Provide the [x, y] coordinate of the cell's center where the given text is located.  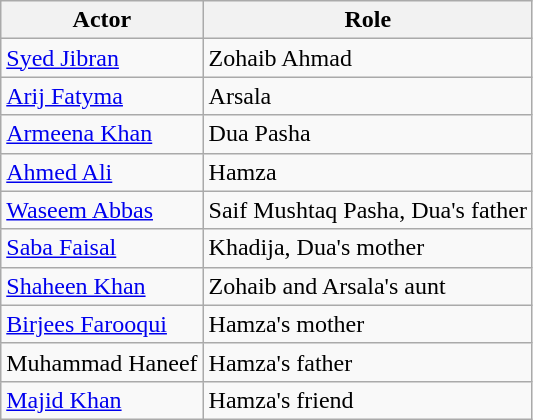
Birjees Farooqui [102, 324]
Role [368, 20]
Zohaib Ahmad [368, 58]
Muhammad Haneef [102, 362]
Ahmed Ali [102, 172]
Saba Faisal [102, 248]
Armeena Khan [102, 134]
Saif Mushtaq Pasha, Dua's father [368, 210]
Khadija, Dua's mother [368, 248]
Hamza's mother [368, 324]
Waseem Abbas [102, 210]
Hamza's father [368, 362]
Majid Khan [102, 400]
Zohaib and Arsala's aunt [368, 286]
Hamza [368, 172]
Dua Pasha [368, 134]
Arij Fatyma [102, 96]
Actor [102, 20]
Arsala [368, 96]
Hamza's friend [368, 400]
Syed Jibran [102, 58]
Shaheen Khan [102, 286]
